Identify which cell holds the provided text, then report its [x, y] central coordinate. 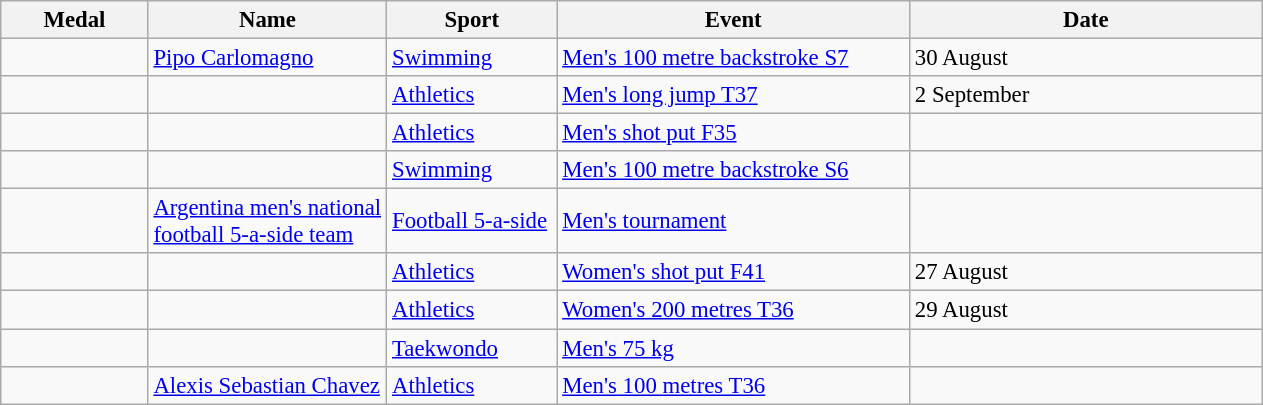
Men's 75 kg [734, 348]
Medal [74, 20]
Pipo Carlomagno [268, 58]
Alexis Sebastian Chavez [268, 385]
Football 5-a-side [472, 222]
Women's 200 metres T36 [734, 310]
Women's shot put F41 [734, 273]
Sport [472, 20]
Men's tournament [734, 222]
2 September [1086, 95]
Men's shot put F35 [734, 133]
29 August [1086, 310]
30 August [1086, 58]
Taekwondo [472, 348]
Men's long jump T37 [734, 95]
Date [1086, 20]
Name [268, 20]
Men's 100 metre backstroke S7 [734, 58]
Men's 100 metre backstroke S6 [734, 170]
Men's 100 metres T36 [734, 385]
Event [734, 20]
Argentina men's national football 5-a-side team [268, 222]
27 August [1086, 273]
